Locate the cell with the specified text and output its [X, Y] center coordinate. 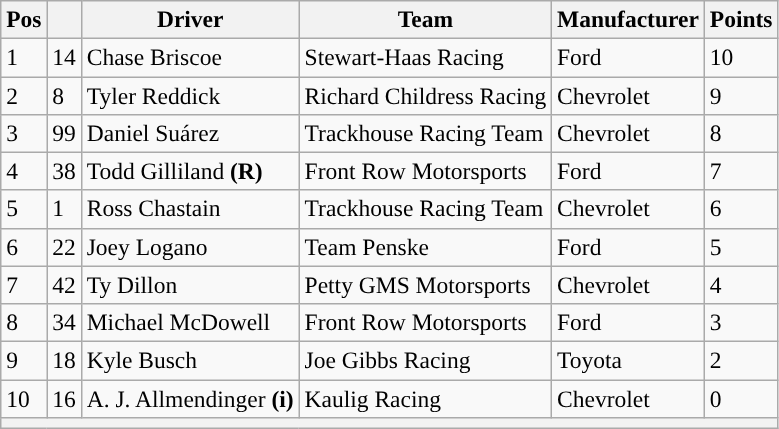
0 [741, 398]
22 [64, 247]
Manufacturer [628, 19]
Kyle Busch [190, 360]
34 [64, 322]
Petty GMS Motorsports [425, 285]
Points [741, 19]
Joey Logano [190, 247]
Todd Gilliland (R) [190, 171]
A. J. Allmendinger (i) [190, 398]
18 [64, 360]
Toyota [628, 360]
16 [64, 398]
99 [64, 133]
Team Penske [425, 247]
Pos [24, 19]
Team [425, 19]
42 [64, 285]
Joe Gibbs Racing [425, 360]
Daniel Suárez [190, 133]
Kaulig Racing [425, 398]
Chase Briscoe [190, 57]
Driver [190, 19]
Ty Dillon [190, 285]
Stewart-Haas Racing [425, 57]
38 [64, 171]
14 [64, 57]
Michael McDowell [190, 322]
Richard Childress Racing [425, 95]
Ross Chastain [190, 209]
Tyler Reddick [190, 95]
